Scan for the cell matching the given text and deliver its [x, y] coordinate at center. 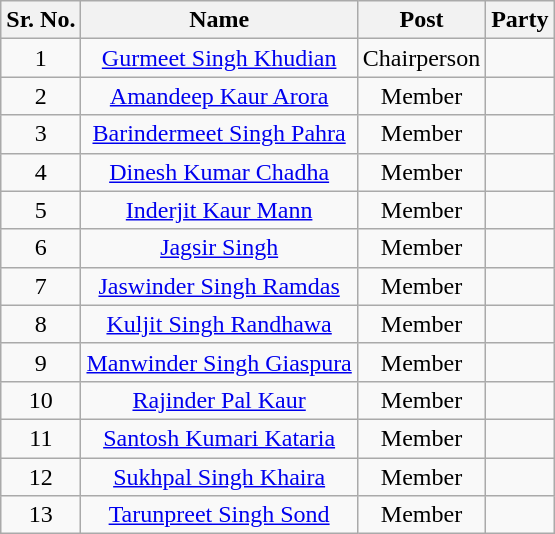
5 [41, 210]
Kuljit Singh Randhawa [219, 324]
2 [41, 96]
Inderjit Kaur Mann [219, 210]
9 [41, 362]
Barindermeet Singh Pahra [219, 134]
Tarunpreet Singh Sond [219, 515]
Sukhpal Singh Khaira [219, 477]
3 [41, 134]
1 [41, 58]
Manwinder Singh Giaspura [219, 362]
Jagsir Singh [219, 248]
Sr. No. [41, 20]
8 [41, 324]
12 [41, 477]
Name [219, 20]
Dinesh Kumar Chadha [219, 172]
Party [520, 20]
Post [421, 20]
Chairperson [421, 58]
4 [41, 172]
10 [41, 400]
Rajinder Pal Kaur [219, 400]
13 [41, 515]
6 [41, 248]
7 [41, 286]
Gurmeet Singh Khudian [219, 58]
Santosh Kumari Kataria [219, 438]
Jaswinder Singh Ramdas [219, 286]
Amandeep Kaur Arora [219, 96]
11 [41, 438]
